Identify which cell holds the provided text, then report its [X, Y] central coordinate. 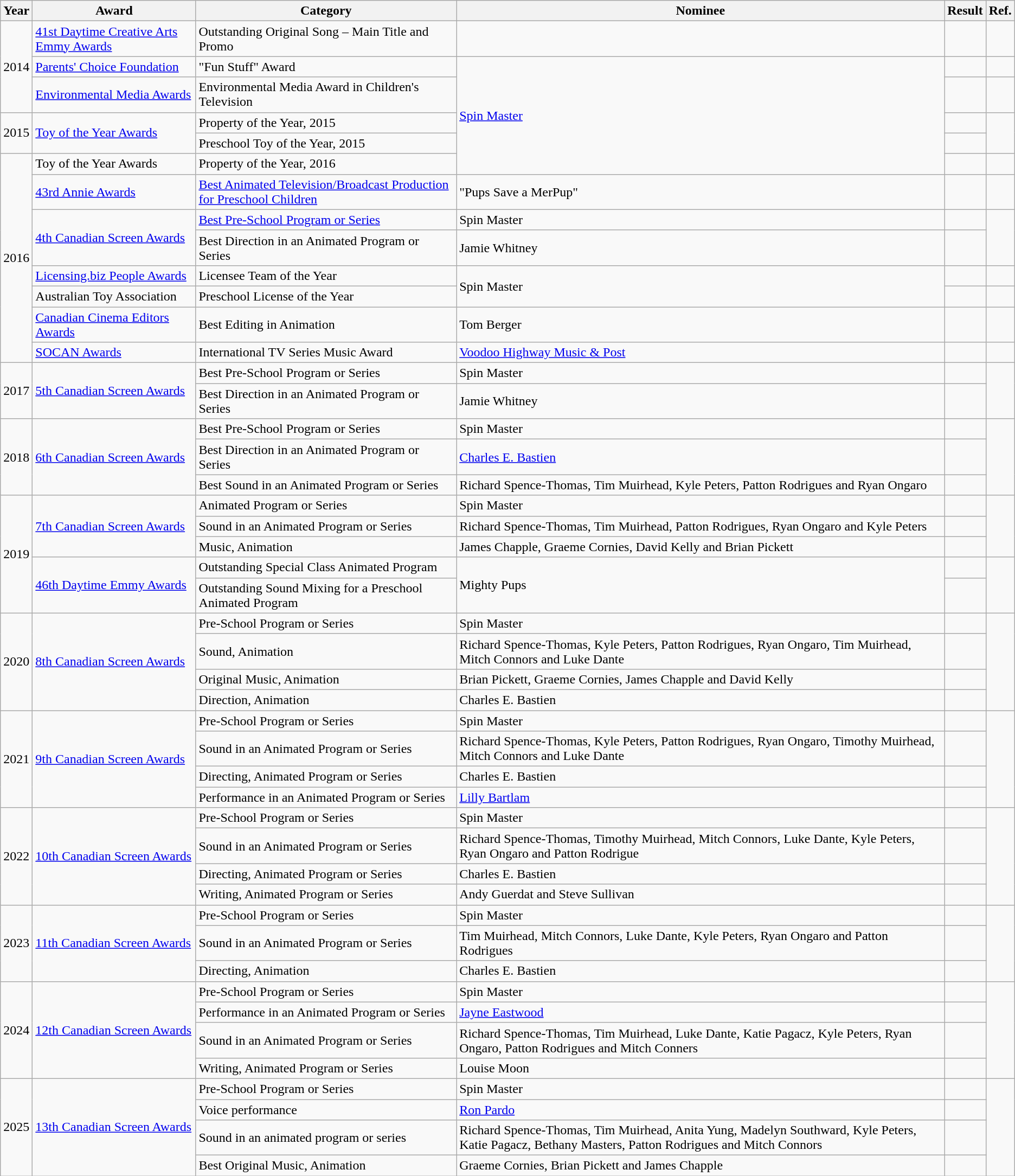
Award [114, 11]
Outstanding Sound Mixing for a Preschool Animated Program [326, 596]
Voodoo Highway Music & Post [701, 353]
9th Canadian Screen Awards [114, 759]
Tom Berger [701, 324]
James Chapple, Graeme Cornies, David Kelly and Brian Pickett [701, 547]
Mighty Pups [701, 585]
Graeme Cornies, Brian Pickett and James Chapple [701, 1166]
Best Editing in Animation [326, 324]
Richard Spence-Thomas, Timothy Muirhead, Mitch Connors, Luke Dante, Kyle Peters, Ryan Ongaro and Patton Rodrigue [701, 846]
"Fun Stuff" Award [326, 67]
Preschool License of the Year [326, 296]
Jayne Eastwood [701, 1012]
7th Canadian Screen Awards [114, 526]
International TV Series Music Award [326, 353]
2020 [16, 662]
2015 [16, 133]
2019 [16, 554]
4th Canadian Screen Awards [114, 238]
Richard Spence-Thomas, Tim Muirhead, Kyle Peters, Patton Rodrigues and Ryan Ongaro [701, 485]
11th Canadian Screen Awards [114, 943]
13th Canadian Screen Awards [114, 1127]
Music, Animation [326, 547]
12th Canadian Screen Awards [114, 1030]
Lilly Bartlam [701, 797]
43rd Annie Awards [114, 192]
Result [965, 11]
Outstanding Original Song – Main Title and Promo [326, 39]
Ref. [1000, 11]
Environmental Media Award in Children's Television [326, 94]
Best Sound in an Animated Program or Series [326, 485]
Richard Spence-Thomas, Tim Muirhead, Luke Dante, Katie Pagacz, Kyle Peters, Ryan Ongaro, Patton Rodrigues and Mitch Conners [701, 1040]
Louise Moon [701, 1068]
Nominee [701, 11]
Richard Spence-Thomas, Tim Muirhead, Patton Rodrigues, Ryan Ongaro and Kyle Peters [701, 526]
2024 [16, 1030]
SOCAN Awards [114, 353]
Directing, Animation [326, 971]
Parents' Choice Foundation [114, 67]
2017 [16, 391]
Licensee Team of the Year [326, 276]
Richard Spence-Thomas, Kyle Peters, Patton Rodrigues, Ryan Ongaro, Tim Muirhead, Mitch Connors and Luke Dante [701, 651]
Canadian Cinema Editors Awards [114, 324]
10th Canadian Screen Awards [114, 856]
Property of the Year, 2016 [326, 164]
Richard Spence-Thomas, Tim Muirhead, Anita Yung, Madelyn Southward, Kyle Peters, Katie Pagacz, Bethany Masters, Patton Rodrigues and Mitch Connors [701, 1138]
Australian Toy Association [114, 296]
Sound in an animated program or series [326, 1138]
2016 [16, 258]
"Pups Save a MerPup" [701, 192]
2018 [16, 457]
2021 [16, 759]
Licensing.biz People Awards [114, 276]
41st Daytime Creative Arts Emmy Awards [114, 39]
Richard Spence-Thomas, Kyle Peters, Patton Rodrigues, Ryan Ongaro, Timothy Muirhead, Mitch Connors and Luke Dante [701, 749]
Sound, Animation [326, 651]
Best Original Music, Animation [326, 1166]
Voice performance [326, 1109]
6th Canadian Screen Awards [114, 457]
Andy Guerdat and Steve Sullivan [701, 894]
2014 [16, 67]
Preschool Toy of the Year, 2015 [326, 143]
46th Daytime Emmy Awards [114, 585]
2022 [16, 856]
5th Canadian Screen Awards [114, 391]
Direction, Animation [326, 700]
Original Music, Animation [326, 679]
Outstanding Special Class Animated Program [326, 567]
8th Canadian Screen Awards [114, 662]
Year [16, 11]
Brian Pickett, Graeme Cornies, James Chapple and David Kelly [701, 679]
Ron Pardo [701, 1109]
Tim Muirhead, Mitch Connors, Luke Dante, Kyle Peters, Ryan Ongaro and Patton Rodrigues [701, 943]
2023 [16, 943]
Animated Program or Series [326, 506]
Environmental Media Awards [114, 94]
2025 [16, 1127]
Best Animated Television/Broadcast Production for Preschool Children [326, 192]
Category [326, 11]
Property of the Year, 2015 [326, 123]
